Identify which cell holds the provided text, then report its [x, y] central coordinate. 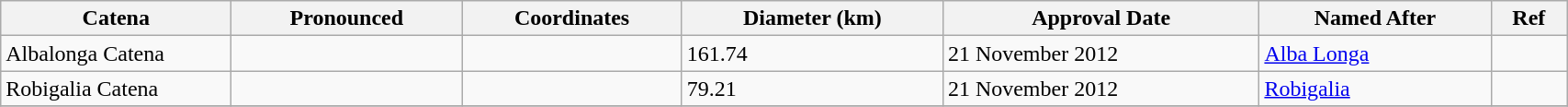
Albalonga Catena [116, 53]
Pronounced [347, 18]
79.21 [812, 89]
161.74 [812, 53]
Named After [1375, 18]
Alba Longa [1375, 53]
Ref [1529, 18]
Diameter (km) [812, 18]
Coordinates [571, 18]
Robigalia [1375, 89]
Catena [116, 18]
Approval Date [1100, 18]
Robigalia Catena [116, 89]
